From the cell containing the given text, extract its center point as (X, Y) coordinate. 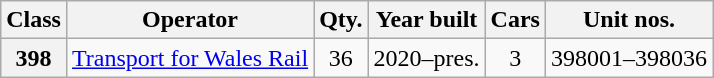
398 (34, 58)
36 (341, 58)
Transport for Wales Rail (190, 58)
Cars (515, 20)
2020–pres. (426, 58)
Unit nos. (628, 20)
Class (34, 20)
Year built (426, 20)
398001–398036 (628, 58)
Operator (190, 20)
Qty. (341, 20)
3 (515, 58)
